For the text-containing cell, return its midpoint in (X, Y) coordinate format. 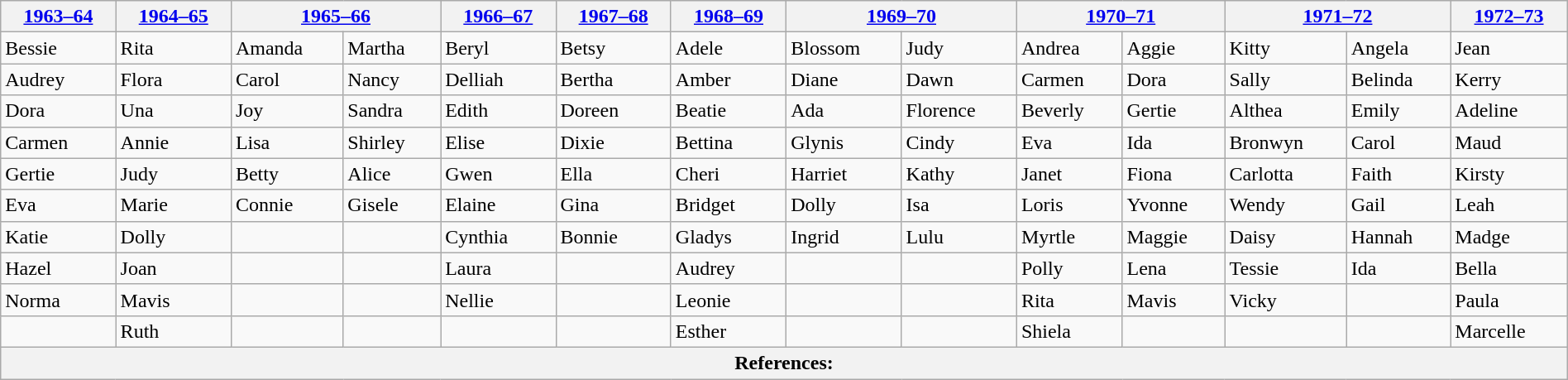
Ingrid (844, 237)
Adeline (1508, 111)
Daisy (1285, 237)
Ella (614, 174)
Gail (1398, 205)
Maggie (1174, 237)
Nancy (392, 79)
Gwen (498, 174)
Isa (959, 205)
Paula (1508, 300)
1966–67 (498, 17)
Polly (1069, 268)
Andrea (1069, 48)
Gisele (392, 205)
Joan (174, 268)
Gina (614, 205)
Dixie (614, 142)
Elaine (498, 205)
Joy (286, 111)
Una (174, 111)
1964–65 (174, 17)
Madge (1508, 237)
Kathy (959, 174)
Dawn (959, 79)
Norma (58, 300)
Harriet (844, 174)
Delliah (498, 79)
Lisa (286, 142)
Jean (1508, 48)
Bessie (58, 48)
Bridget (728, 205)
Kirsty (1508, 174)
Lulu (959, 237)
Flora (174, 79)
Doreen (614, 111)
Cheri (728, 174)
Alice (392, 174)
Beryl (498, 48)
Cindy (959, 142)
Loris (1069, 205)
Leah (1508, 205)
1968–69 (728, 17)
1969–70 (901, 17)
Glynis (844, 142)
Elise (498, 142)
Kitty (1285, 48)
Tessie (1285, 268)
1970–71 (1121, 17)
Emily (1398, 111)
Kerry (1508, 79)
Sandra (392, 111)
Aggie (1174, 48)
Nellie (498, 300)
1965–66 (336, 17)
Lena (1174, 268)
Diane (844, 79)
Angela (1398, 48)
Laura (498, 268)
Faith (1398, 174)
1963–64 (58, 17)
1967–68 (614, 17)
Janet (1069, 174)
Betsy (614, 48)
Althea (1285, 111)
Marcelle (1508, 331)
Wendy (1285, 205)
Annie (174, 142)
Bronwyn (1285, 142)
Myrtle (1069, 237)
Marie (174, 205)
Sally (1285, 79)
Ruth (174, 331)
Edith (498, 111)
Connie (286, 205)
Bonnie (614, 237)
Betty (286, 174)
Blossom (844, 48)
Beverly (1069, 111)
Esther (728, 331)
Katie (58, 237)
Vicky (1285, 300)
Hazel (58, 268)
1971–72 (1338, 17)
Gladys (728, 237)
Shiela (1069, 331)
Amanda (286, 48)
Beatie (728, 111)
Adele (728, 48)
Carlotta (1285, 174)
Yvonne (1174, 205)
Cynthia (498, 237)
References: (784, 363)
Fiona (1174, 174)
Maud (1508, 142)
1972–73 (1508, 17)
Bertha (614, 79)
Martha (392, 48)
Amber (728, 79)
Shirley (392, 142)
Leonie (728, 300)
Hannah (1398, 237)
Ada (844, 111)
Bettina (728, 142)
Belinda (1398, 79)
Bella (1508, 268)
Florence (959, 111)
